Return (X, Y) of the center of cell containing provided text 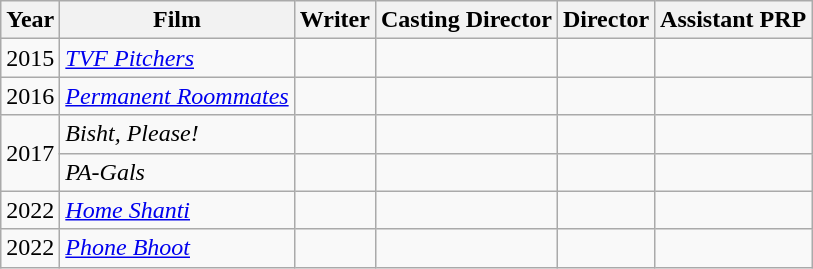
Bisht, Please! (177, 134)
2015 (30, 58)
PA-Gals (177, 172)
Assistant PRP (734, 20)
TVF Pitchers (177, 58)
Year (30, 20)
Home Shanti (177, 210)
Film (177, 20)
Phone Bhoot (177, 248)
2016 (30, 96)
Casting Director (466, 20)
Director (606, 20)
Writer (334, 20)
2017 (30, 153)
Permanent Roommates (177, 96)
